Return the (X, Y) coordinate for the center point of the cell that contains the specified text.  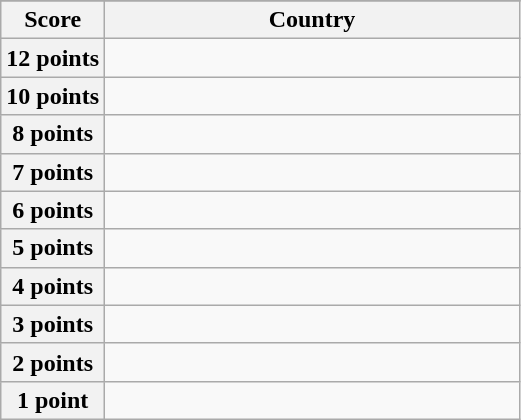
Country (312, 20)
2 points (53, 362)
8 points (53, 134)
4 points (53, 286)
7 points (53, 172)
12 points (53, 58)
3 points (53, 324)
6 points (53, 210)
1 point (53, 400)
10 points (53, 96)
5 points (53, 248)
Score (53, 20)
